Return the [x, y] coordinate for the center point of the cell that contains the specified text.  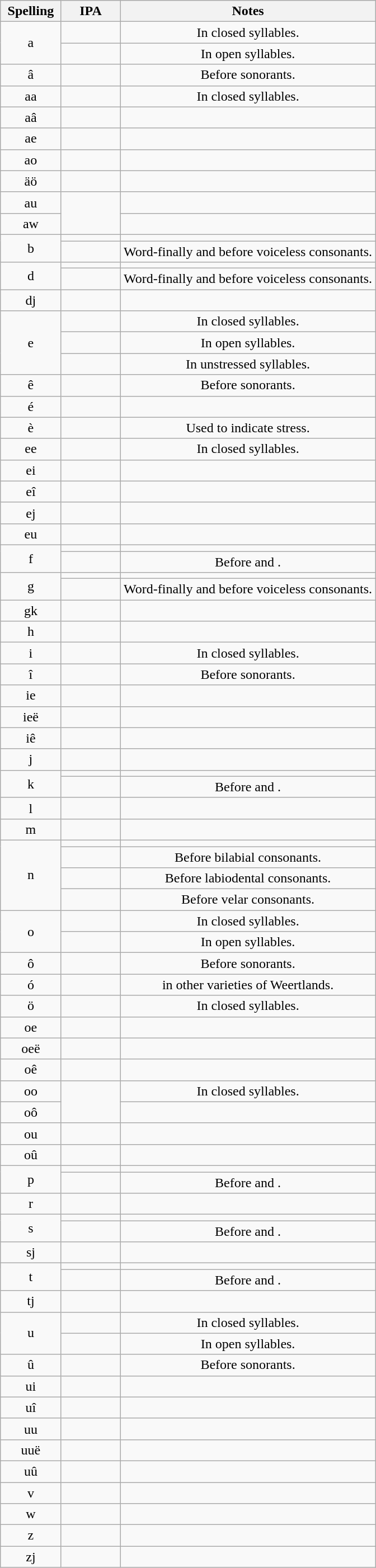
ei [30, 470]
n [30, 875]
t [30, 1277]
w [30, 1514]
b [30, 248]
oô [30, 1112]
aa [30, 96]
oû [30, 1155]
oeë [30, 1049]
uuë [30, 1450]
ou [30, 1134]
sj [30, 1253]
uu [30, 1429]
oo [30, 1091]
ó [30, 985]
h [30, 632]
r [30, 1204]
o [30, 932]
Spelling [30, 11]
oe [30, 1027]
zj [30, 1557]
ieë [30, 717]
eî [30, 492]
tj [30, 1301]
d [30, 276]
m [30, 829]
ee [30, 449]
û [30, 1365]
iê [30, 738]
a [30, 43]
ö [30, 1006]
In unstressed syllables. [248, 364]
e [30, 343]
aâ [30, 117]
ao [30, 160]
Notes [248, 11]
dj [30, 300]
Before labiodental consonants. [248, 879]
aw [30, 224]
è [30, 428]
Before velar consonants. [248, 900]
z [30, 1536]
au [30, 202]
Before bilabial consonants. [248, 857]
ê [30, 385]
â [30, 75]
l [30, 808]
i [30, 653]
eu [30, 534]
ui [30, 1386]
ô [30, 964]
î [30, 674]
ae [30, 139]
uî [30, 1408]
in other varieties of Weertlands. [248, 985]
v [30, 1493]
äö [30, 181]
ie [30, 696]
f [30, 558]
oê [30, 1070]
Used to indicate stress. [248, 428]
j [30, 759]
p [30, 1179]
u [30, 1333]
s [30, 1228]
uû [30, 1471]
é [30, 407]
g [30, 586]
k [30, 784]
IPA [91, 11]
gk [30, 611]
ej [30, 513]
